Return the (X, Y) coordinate for the center point of the cell that contains the specified text.  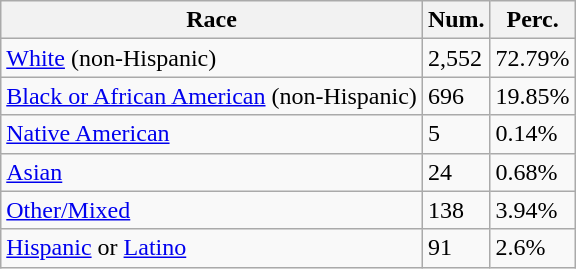
Perc. (532, 20)
Hispanic or Latino (212, 248)
2.6% (532, 248)
0.68% (532, 172)
0.14% (532, 134)
24 (456, 172)
19.85% (532, 96)
Native American (212, 134)
White (non-Hispanic) (212, 58)
Other/Mixed (212, 210)
696 (456, 96)
3.94% (532, 210)
91 (456, 248)
Black or African American (non-Hispanic) (212, 96)
2,552 (456, 58)
5 (456, 134)
Num. (456, 20)
138 (456, 210)
72.79% (532, 58)
Race (212, 20)
Asian (212, 172)
